Provide the [x, y] coordinate of the cell's center where the given text is located.  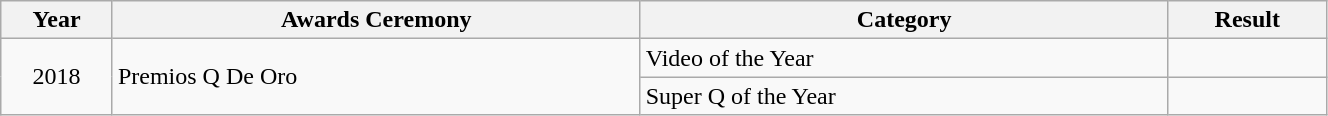
Awards Ceremony [376, 20]
Result [1247, 20]
Premios Q De Oro [376, 77]
Super Q of the Year [904, 96]
Video of the Year [904, 58]
Year [57, 20]
2018 [57, 77]
Category [904, 20]
